Output the [X, Y] coordinate of the center of the cell containing the given text.  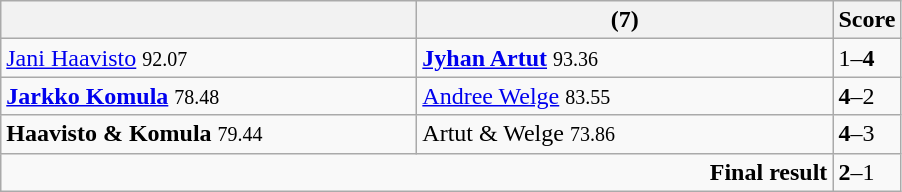
Jyhan Artut 93.36 [625, 58]
1–4 [867, 58]
Jarkko Komula 78.48 [209, 96]
Artut & Welge 73.86 [625, 134]
Haavisto & Komula 79.44 [209, 134]
Jani Haavisto 92.07 [209, 58]
4–3 [867, 134]
Final result [417, 172]
(7) [625, 20]
2–1 [867, 172]
4–2 [867, 96]
Score [867, 20]
Andree Welge 83.55 [625, 96]
